Capture the cell that displays the provided text and extract its [x, y] central coordinate. 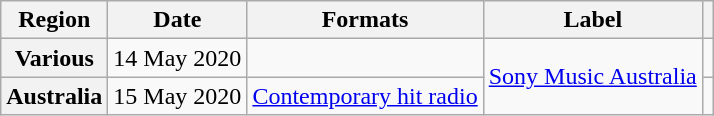
Sony Music Australia [592, 77]
Contemporary hit radio [365, 96]
14 May 2020 [178, 58]
15 May 2020 [178, 96]
Australia [54, 96]
Region [54, 20]
Formats [365, 20]
Label [592, 20]
Various [54, 58]
Date [178, 20]
